Locate the cell with the specified text and output its [X, Y] center coordinate. 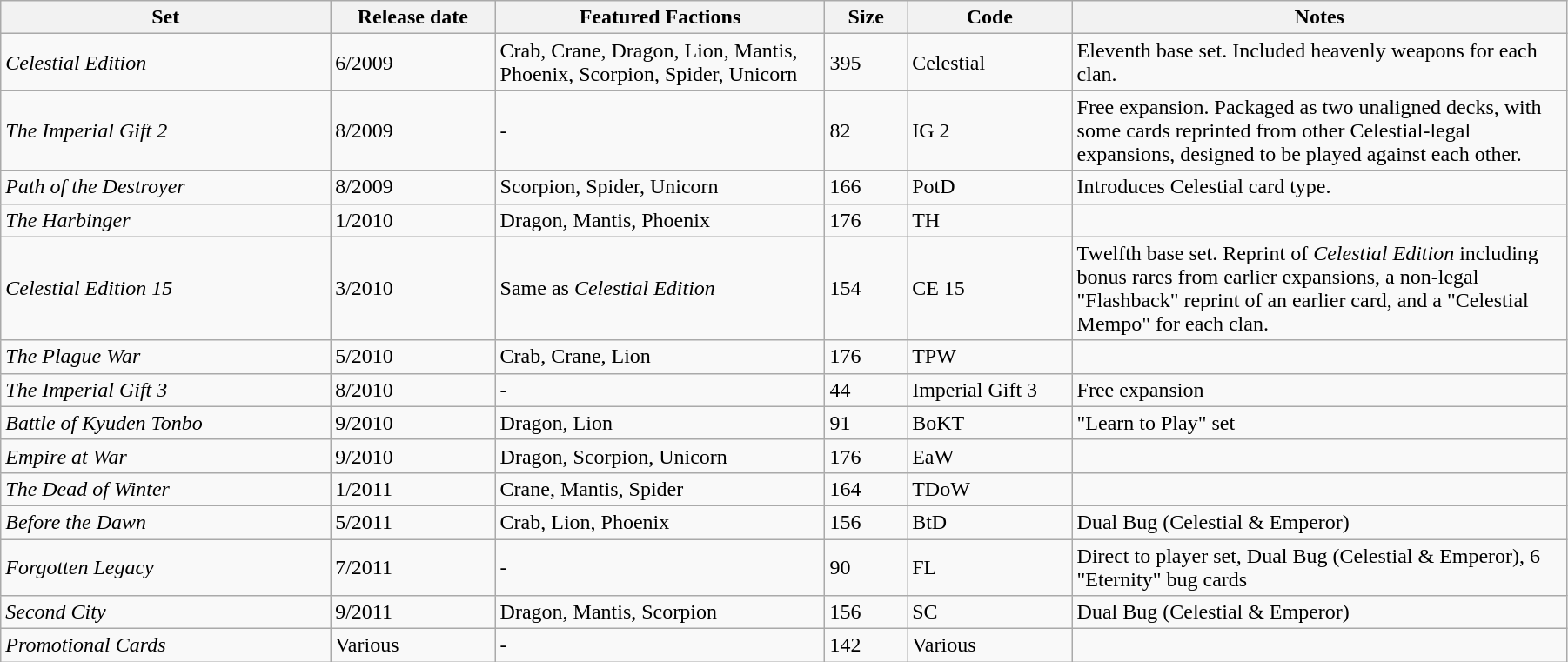
Dragon, Scorpion, Unicorn [660, 456]
The Imperial Gift 2 [165, 130]
TDoW [990, 489]
395 [867, 63]
1/2011 [412, 489]
Crab, Lion, Phoenix [660, 522]
Forgotten Legacy [165, 567]
142 [867, 645]
Size [867, 17]
The Dead of Winter [165, 489]
7/2011 [412, 567]
Eleventh base set. Included heavenly weapons for each clan. [1319, 63]
Celestial Edition [165, 63]
Second City [165, 612]
166 [867, 187]
The Harbinger [165, 220]
FL [990, 567]
Crab, Crane, Dragon, Lion, Mantis, Phoenix, Scorpion, Spider, Unicorn [660, 63]
"Learn to Play" set [1319, 423]
Dragon, Lion [660, 423]
TPW [990, 357]
5/2011 [412, 522]
Scorpion, Spider, Unicorn [660, 187]
IG 2 [990, 130]
Before the Dawn [165, 522]
Notes [1319, 17]
Celestial [990, 63]
154 [867, 289]
BoKT [990, 423]
Direct to player set, Dual Bug (Celestial & Emperor), 6 "Eternity" bug cards [1319, 567]
91 [867, 423]
164 [867, 489]
44 [867, 390]
Dragon, Mantis, Phoenix [660, 220]
5/2010 [412, 357]
SC [990, 612]
Crane, Mantis, Spider [660, 489]
Path of the Destroyer [165, 187]
Empire at War [165, 456]
9/2011 [412, 612]
Dragon, Mantis, Scorpion [660, 612]
90 [867, 567]
TH [990, 220]
Release date [412, 17]
The Imperial Gift 3 [165, 390]
Introduces Celestial card type. [1319, 187]
Imperial Gift 3 [990, 390]
CE 15 [990, 289]
Code [990, 17]
6/2009 [412, 63]
Featured Factions [660, 17]
Set [165, 17]
Battle of Kyuden Tonbo [165, 423]
Crab, Crane, Lion [660, 357]
82 [867, 130]
PotD [990, 187]
3/2010 [412, 289]
Free expansion [1319, 390]
Same as Celestial Edition [660, 289]
The Plague War [165, 357]
EaW [990, 456]
Promotional Cards [165, 645]
1/2010 [412, 220]
Celestial Edition 15 [165, 289]
BtD [990, 522]
8/2010 [412, 390]
